Output the (x, y) coordinate of the center of the cell containing the given text.  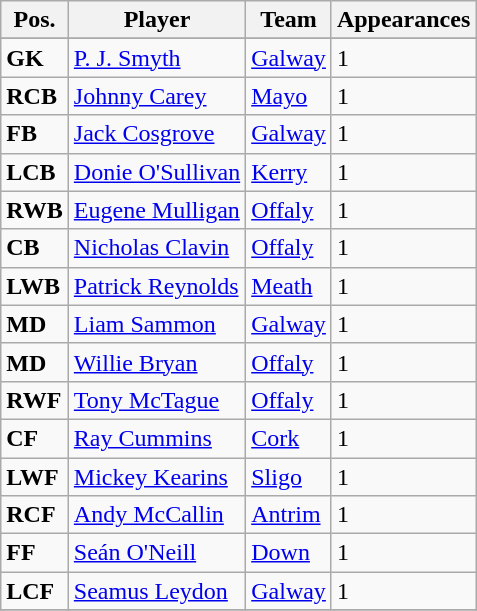
Kerry (289, 172)
Team (289, 20)
CB (35, 248)
Andy McCallin (156, 515)
Down (289, 553)
Eugene Mulligan (156, 210)
Tony McTague (156, 400)
Antrim (289, 515)
Mickey Kearins (156, 477)
Player (156, 20)
FB (35, 134)
Mayo (289, 96)
Patrick Reynolds (156, 286)
Willie Bryan (156, 362)
LWB (35, 286)
RCF (35, 515)
Seán O'Neill (156, 553)
Ray Cummins (156, 438)
RWF (35, 400)
Meath (289, 286)
Nicholas Clavin (156, 248)
P. J. Smyth (156, 58)
Liam Sammon (156, 324)
Jack Cosgrove (156, 134)
CF (35, 438)
RWB (35, 210)
LCB (35, 172)
FF (35, 553)
Sligo (289, 477)
GK (35, 58)
Donie O'Sullivan (156, 172)
LCF (35, 591)
Cork (289, 438)
Appearances (403, 20)
LWF (35, 477)
Pos. (35, 20)
Johnny Carey (156, 96)
Seamus Leydon (156, 591)
RCB (35, 96)
